Search for the cell housing the specified text and yield its (x, y) center coordinate. 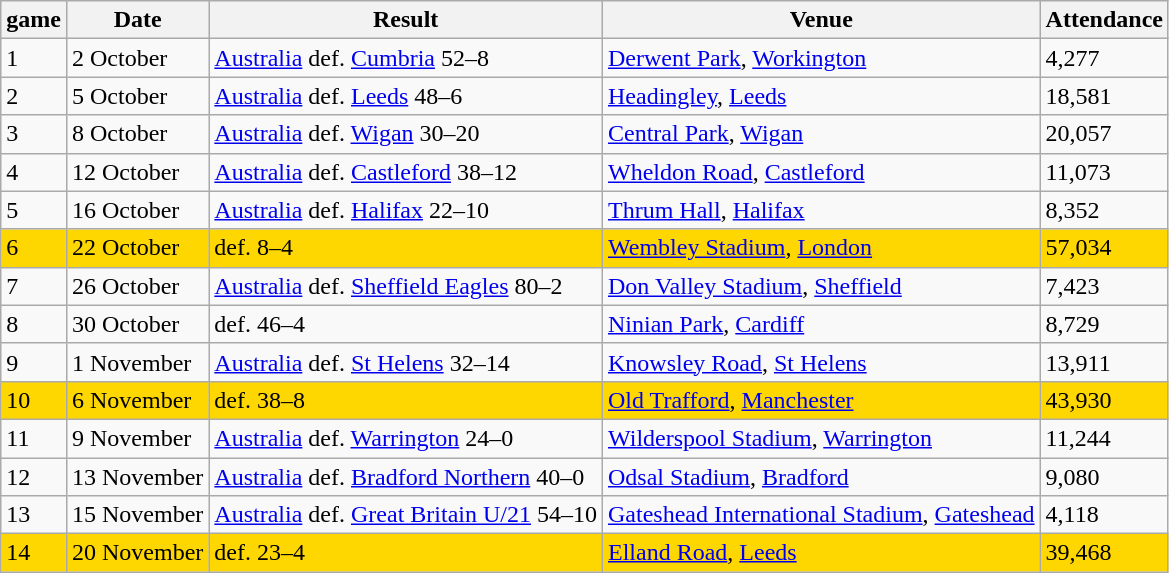
Australia def. Great Britain U/21 54–10 (406, 515)
18,581 (1104, 96)
def. 23–4 (406, 553)
14 (34, 553)
13,911 (1104, 362)
Thrum Hall, Halifax (821, 210)
Gateshead International Stadium, Gateshead (821, 515)
Elland Road, Leeds (821, 553)
Central Park, Wigan (821, 134)
def. 46–4 (406, 324)
Headingley, Leeds (821, 96)
Australia def. Sheffield Eagles 80–2 (406, 286)
26 October (137, 286)
Wilderspool Stadium, Warrington (821, 438)
4,118 (1104, 515)
Australia def. Halifax 22–10 (406, 210)
Attendance (1104, 20)
Knowsley Road, St Helens (821, 362)
Date (137, 20)
20,057 (1104, 134)
Australia def. St Helens 32–14 (406, 362)
15 November (137, 515)
Result (406, 20)
1 (34, 58)
8 (34, 324)
8,729 (1104, 324)
def. 38–8 (406, 400)
4,277 (1104, 58)
20 November (137, 553)
11,244 (1104, 438)
6 (34, 248)
22 October (137, 248)
8 October (137, 134)
Australia def. Cumbria 52–8 (406, 58)
16 October (137, 210)
11,073 (1104, 172)
12 October (137, 172)
1 November (137, 362)
Australia def. Bradford Northern 40–0 (406, 477)
def. 8–4 (406, 248)
Wheldon Road, Castleford (821, 172)
5 October (137, 96)
5 (34, 210)
Odsal Stadium, Bradford (821, 477)
6 November (137, 400)
2 (34, 96)
Venue (821, 20)
11 (34, 438)
Ninian Park, Cardiff (821, 324)
12 (34, 477)
Australia def. Wigan 30–20 (406, 134)
7,423 (1104, 286)
Old Trafford, Manchester (821, 400)
Don Valley Stadium, Sheffield (821, 286)
2 October (137, 58)
10 (34, 400)
9,080 (1104, 477)
13 (34, 515)
Australia def. Castleford 38–12 (406, 172)
43,930 (1104, 400)
30 October (137, 324)
39,468 (1104, 553)
13 November (137, 477)
Australia def. Warrington 24–0 (406, 438)
3 (34, 134)
game (34, 20)
Wembley Stadium, London (821, 248)
4 (34, 172)
7 (34, 286)
8,352 (1104, 210)
Australia def. Leeds 48–6 (406, 96)
9 November (137, 438)
57,034 (1104, 248)
Derwent Park, Workington (821, 58)
9 (34, 362)
